Extract the [X, Y] coordinate from the center of the cell holding the provided text.  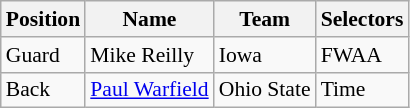
Mike Reilly [149, 55]
Name [149, 19]
Paul Warfield [149, 90]
Team [265, 19]
Ohio State [265, 90]
Selectors [362, 19]
Iowa [265, 55]
Time [362, 90]
Back [43, 90]
Guard [43, 55]
Position [43, 19]
FWAA [362, 55]
